Extract the [x, y] coordinate from the center of the cell holding the provided text.  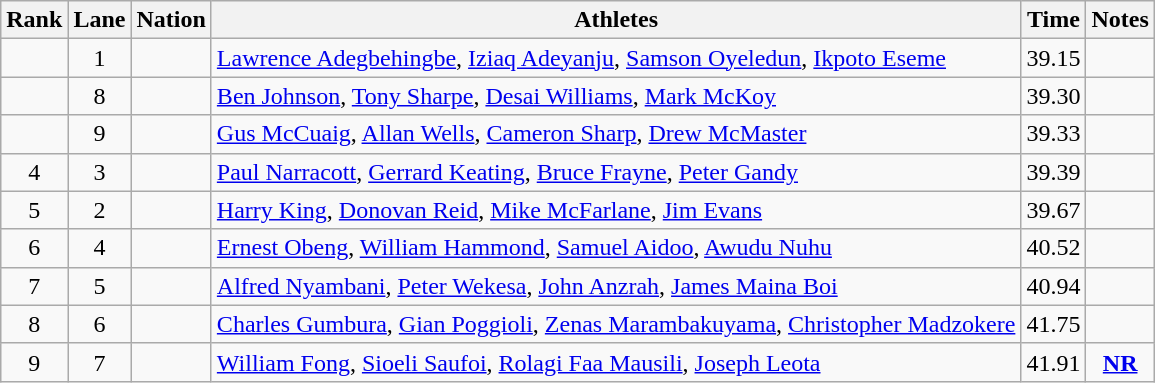
William Fong, Sioeli Saufoi, Rolagi Faa Mausili, Joseph Leota [616, 362]
Charles Gumbura, Gian Poggioli, Zenas Marambakuyama, Christopher Madzokere [616, 324]
39.30 [1054, 96]
Gus McCuaig, Allan Wells, Cameron Sharp, Drew McMaster [616, 134]
Harry King, Donovan Reid, Mike McFarlane, Jim Evans [616, 210]
40.52 [1054, 248]
Paul Narracott, Gerrard Keating, Bruce Frayne, Peter Gandy [616, 172]
Nation [171, 20]
Ernest Obeng, William Hammond, Samuel Aidoo, Awudu Nuhu [616, 248]
Time [1054, 20]
Lane [100, 20]
39.39 [1054, 172]
Athletes [616, 20]
2 [100, 210]
Lawrence Adegbehingbe, Iziaq Adeyanju, Samson Oyeledun, Ikpoto Eseme [616, 58]
41.91 [1054, 362]
3 [100, 172]
39.67 [1054, 210]
1 [100, 58]
39.33 [1054, 134]
Notes [1120, 20]
41.75 [1054, 324]
NR [1120, 362]
Alfred Nyambani, Peter Wekesa, John Anzrah, James Maina Boi [616, 286]
39.15 [1054, 58]
Rank [34, 20]
40.94 [1054, 286]
Ben Johnson, Tony Sharpe, Desai Williams, Mark McKoy [616, 96]
